Find where the given text appears and provide that cell's center as [x, y] coordinate. 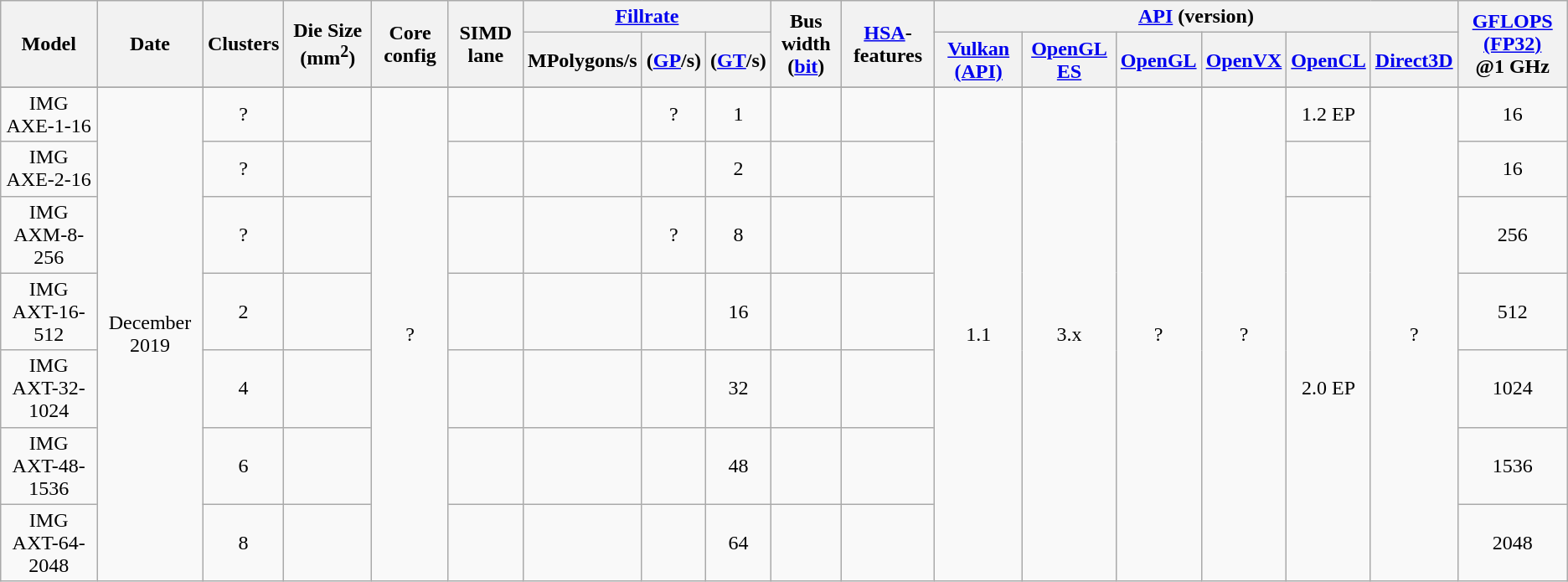
OpenGL [1158, 60]
2048 [1513, 543]
Date [151, 44]
IMG AXT-16-512 [49, 312]
SIMD lane [486, 44]
MPolygons/s [582, 60]
API (version) [1196, 17]
512 [1513, 312]
IMG AXT-48-1536 [49, 466]
HSA-features [888, 44]
Direct3D [1414, 60]
OpenCL [1328, 60]
IMG AXM-8-256 [49, 234]
1.2 EP [1328, 114]
Die Size (mm2) [328, 44]
GFLOPS (FP32)@1 GHz [1513, 44]
4 [243, 389]
(GP/s) [673, 60]
256 [1513, 234]
Core config [410, 44]
48 [739, 466]
IMG AXT-64-2048 [49, 543]
IMG AXE-1-16 [49, 114]
IMG AXE-2-16 [49, 169]
Fillrate [647, 17]
1.1 [978, 334]
Model [49, 44]
6 [243, 466]
Clusters [243, 44]
1 [739, 114]
IMG AXT-32-1024 [49, 389]
Vulkan (API) [978, 60]
(GT/s) [739, 60]
64 [739, 543]
1536 [1513, 466]
32 [739, 389]
1024 [1513, 389]
3.x [1070, 334]
2.0 EP [1328, 389]
OpenVX [1244, 60]
December 2019 [151, 334]
Bus width(bit) [806, 44]
OpenGL ES [1070, 60]
